From the cell containing the given text, extract its center point as [X, Y] coordinate. 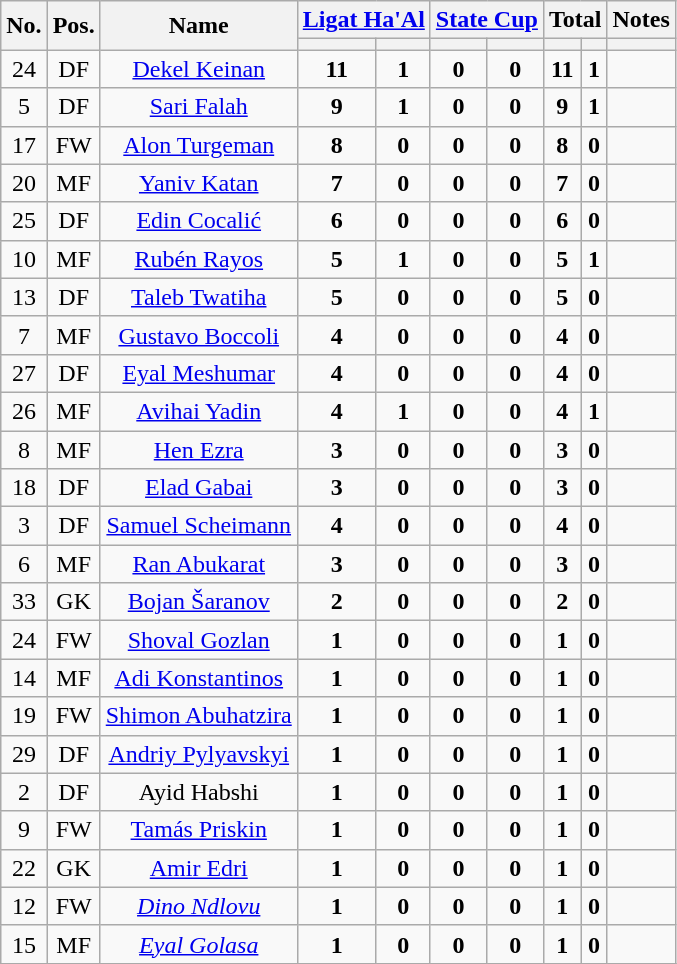
Total [575, 20]
Adi Konstantinos [198, 678]
Pos. [74, 26]
Sari Falah [198, 107]
Andriy Pylyavskyi [198, 754]
Eyal Meshumar [198, 373]
Shoval Gozlan [198, 640]
18 [24, 488]
Hen Ezra [198, 449]
19 [24, 716]
22 [24, 868]
Dekel Keinan [198, 69]
Edin Cocalić [198, 221]
Elad Gabai [198, 488]
Ayid Habshi [198, 792]
Avihai Yadin [198, 411]
13 [24, 297]
Tamás Priskin [198, 830]
Shimon Abuhatzira [198, 716]
12 [24, 906]
26 [24, 411]
Amir Edri [198, 868]
Alon Turgeman [198, 145]
20 [24, 183]
State Cup [486, 20]
Name [198, 26]
Dino Ndlovu [198, 906]
No. [24, 26]
33 [24, 602]
Ligat Ha'Al [364, 20]
27 [24, 373]
Taleb Twatiha [198, 297]
Eyal Golasa [198, 944]
14 [24, 678]
Ran Abukarat [198, 564]
Samuel Scheimann [198, 526]
Gustavo Boccoli [198, 335]
Yaniv Katan [198, 183]
25 [24, 221]
Notes [641, 20]
Bojan Šaranov [198, 602]
10 [24, 259]
17 [24, 145]
29 [24, 754]
15 [24, 944]
Rubén Rayos [198, 259]
